Capture the cell that displays the provided text and extract its (X, Y) central coordinate. 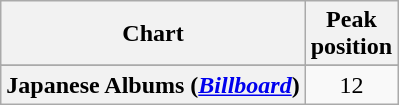
12 (351, 85)
Japanese Albums (Billboard) (153, 85)
Chart (153, 34)
Peakposition (351, 34)
